Detect which cell encompasses the target text, then output its [x, y] center coordinate. 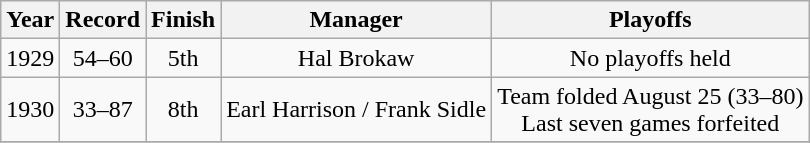
1930 [30, 110]
Hal Brokaw [356, 58]
Earl Harrison / Frank Sidle [356, 110]
5th [184, 58]
Year [30, 20]
Record [103, 20]
Team folded August 25 (33–80)Last seven games forfeited [650, 110]
Finish [184, 20]
Playoffs [650, 20]
Manager [356, 20]
54–60 [103, 58]
8th [184, 110]
33–87 [103, 110]
No playoffs held [650, 58]
1929 [30, 58]
